Search for the cell housing the specified text and yield its (X, Y) center coordinate. 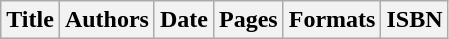
Title (30, 20)
Authors (106, 20)
ISBN (414, 20)
Formats (332, 20)
Date (184, 20)
Pages (248, 20)
